Determine the [x, y] coordinate at the center of the cell enclosing the given text.  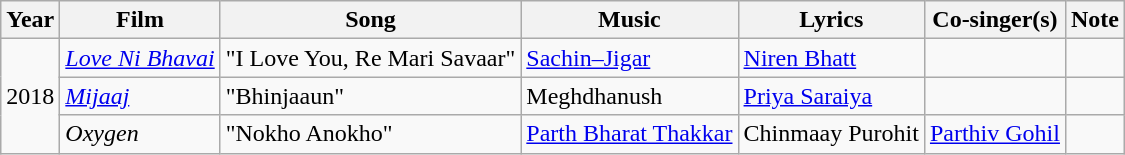
Year [30, 20]
"Bhinjaaun" [370, 96]
2018 [30, 96]
Oxygen [140, 134]
Sachin–Jigar [630, 58]
"I Love You, Re Mari Savaar" [370, 58]
Lyrics [831, 20]
Priya Saraiya [831, 96]
Note [1094, 20]
Love Ni Bhavai [140, 58]
Meghdhanush [630, 96]
Parthiv Gohil [994, 134]
Chinmaay Purohit [831, 134]
"Nokho Anokho" [370, 134]
Music [630, 20]
Parth Bharat Thakkar [630, 134]
Mijaaj [140, 96]
Song [370, 20]
Niren Bhatt [831, 58]
Film [140, 20]
Co-singer(s) [994, 20]
